Scan for the cell matching the given text and deliver its [X, Y] coordinate at center. 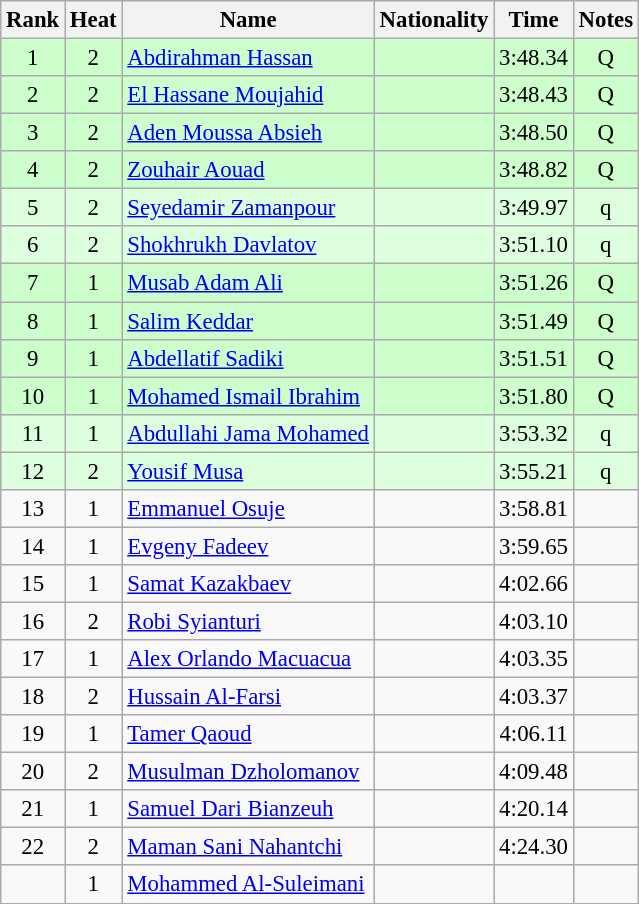
Notes [606, 20]
Shokhrukh Davlatov [248, 245]
21 [33, 809]
Musab Adam Ali [248, 283]
3:51.26 [534, 283]
Abdullahi Jama Mohamed [248, 433]
8 [33, 321]
11 [33, 433]
3:53.32 [534, 433]
El Hassane Moujahid [248, 95]
Time [534, 20]
22 [33, 847]
Alex Orlando Macuacua [248, 659]
10 [33, 396]
4:02.66 [534, 584]
Evgeny Fadeev [248, 546]
3:55.21 [534, 471]
3:58.81 [534, 509]
3:48.43 [534, 95]
3:49.97 [534, 208]
3 [33, 133]
5 [33, 208]
Heat [94, 20]
Mohammed Al-Suleimani [248, 885]
3:48.50 [534, 133]
12 [33, 471]
4:03.10 [534, 621]
14 [33, 546]
4:09.48 [534, 772]
3:48.34 [534, 58]
16 [33, 621]
Musulman Dzholomanov [248, 772]
15 [33, 584]
Seyedamir Zamanpour [248, 208]
Samuel Dari Bianzeuh [248, 809]
Abdirahman Hassan [248, 58]
Samat Kazakbaev [248, 584]
3:51.49 [534, 321]
Mohamed Ismail Ibrahim [248, 396]
17 [33, 659]
9 [33, 358]
Hussain Al-Farsi [248, 697]
4 [33, 170]
20 [33, 772]
Tamer Qaoud [248, 734]
Nationality [434, 20]
4:06.11 [534, 734]
3:48.82 [534, 170]
13 [33, 509]
19 [33, 734]
3:51.10 [534, 245]
4:03.37 [534, 697]
7 [33, 283]
Zouhair Aouad [248, 170]
Aden Moussa Absieh [248, 133]
Maman Sani Nahantchi [248, 847]
3:51.51 [534, 358]
4:20.14 [534, 809]
6 [33, 245]
Rank [33, 20]
4:03.35 [534, 659]
Emmanuel Osuje [248, 509]
Salim Keddar [248, 321]
4:24.30 [534, 847]
Robi Syianturi [248, 621]
3:51.80 [534, 396]
18 [33, 697]
Abdellatif Sadiki [248, 358]
3:59.65 [534, 546]
Name [248, 20]
Yousif Musa [248, 471]
